Return [X, Y] of the center of cell containing provided text 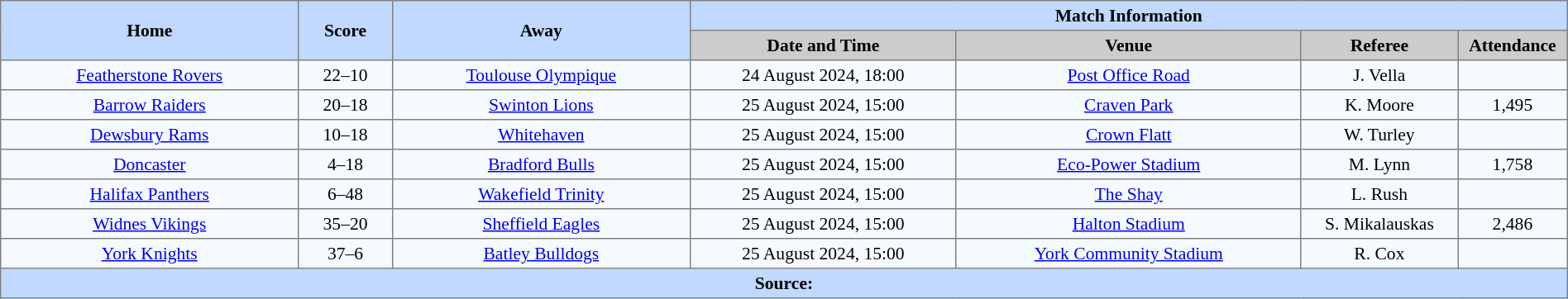
L. Rush [1379, 194]
Wakefield Trinity [541, 194]
R. Cox [1379, 254]
York Knights [150, 254]
S. Mikalauskas [1379, 224]
Away [541, 31]
4–18 [346, 164]
Post Office Road [1128, 75]
37–6 [346, 254]
24 August 2024, 18:00 [823, 75]
Score [346, 31]
Sheffield Eagles [541, 224]
Whitehaven [541, 135]
Halifax Panthers [150, 194]
M. Lynn [1379, 164]
20–18 [346, 105]
Eco-Power Stadium [1128, 164]
Swinton Lions [541, 105]
Toulouse Olympique [541, 75]
Doncaster [150, 164]
Widnes Vikings [150, 224]
22–10 [346, 75]
10–18 [346, 135]
Batley Bulldogs [541, 254]
Venue [1128, 45]
J. Vella [1379, 75]
6–48 [346, 194]
Date and Time [823, 45]
Halton Stadium [1128, 224]
W. Turley [1379, 135]
2,486 [1513, 224]
Barrow Raiders [150, 105]
1,758 [1513, 164]
Crown Flatt [1128, 135]
York Community Stadium [1128, 254]
1,495 [1513, 105]
Dewsbury Rams [150, 135]
35–20 [346, 224]
Craven Park [1128, 105]
Match Information [1128, 16]
Source: [784, 283]
K. Moore [1379, 105]
The Shay [1128, 194]
Home [150, 31]
Attendance [1513, 45]
Featherstone Rovers [150, 75]
Bradford Bulls [541, 164]
Referee [1379, 45]
